Locate the cell with the specified text and output its [x, y] center coordinate. 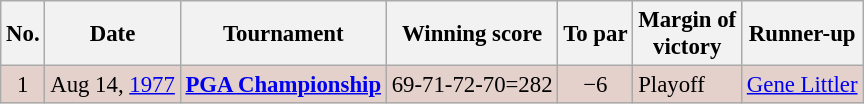
No. [23, 34]
1 [23, 85]
PGA Championship [283, 85]
Gene Littler [802, 85]
Aug 14, 1977 [112, 85]
Margin ofvictory [688, 34]
Tournament [283, 34]
Playoff [688, 85]
To par [596, 34]
Date [112, 34]
Winning score [472, 34]
69-71-72-70=282 [472, 85]
Runner-up [802, 34]
−6 [596, 85]
